Capture the cell that displays the provided text and extract its [X, Y] central coordinate. 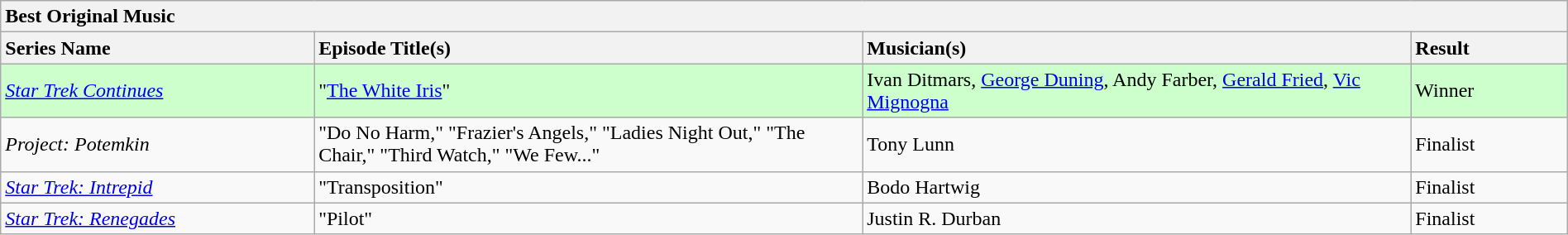
"Pilot" [589, 218]
"Do No Harm," "Frazier's Angels," "Ladies Night Out," "The Chair," "Third Watch," "We Few..." [589, 144]
Star Trek: Renegades [157, 218]
Star Trek Continues [157, 91]
Best Original Music [784, 17]
"Transposition" [589, 187]
Series Name [157, 48]
Result [1489, 48]
Episode Title(s) [589, 48]
Project: Potemkin [157, 144]
Star Trek: Intrepid [157, 187]
Justin R. Durban [1136, 218]
Winner [1489, 91]
Musician(s) [1136, 48]
Tony Lunn [1136, 144]
"The White Iris" [589, 91]
Bodo Hartwig [1136, 187]
Ivan Ditmars, George Duning, Andy Farber, Gerald Fried, Vic Mignogna [1136, 91]
